Locate the cell with the specified text and output its (x, y) center coordinate. 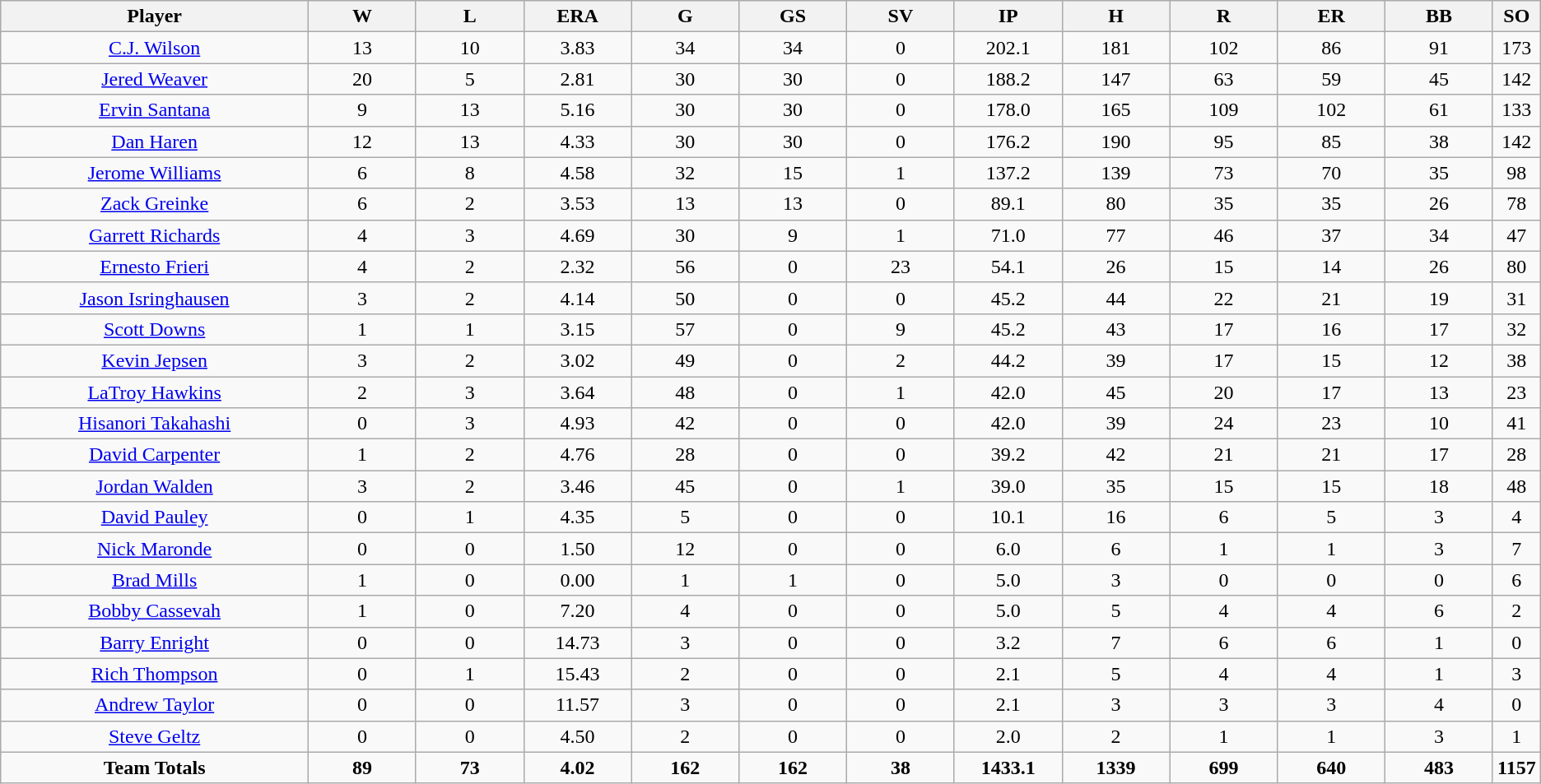
Andrew Taylor (155, 705)
Rich Thompson (155, 674)
Brad Mills (155, 580)
2.81 (578, 79)
18 (1439, 486)
Kevin Jepsen (155, 360)
Nick Maronde (155, 549)
Zack Greinke (155, 204)
Jordan Walden (155, 486)
4.76 (578, 455)
63 (1223, 79)
190 (1116, 141)
47 (1516, 235)
31 (1516, 298)
4.58 (578, 173)
165 (1116, 110)
89 (362, 768)
37 (1332, 235)
4.02 (578, 768)
70 (1332, 173)
54.1 (1008, 267)
SV (901, 16)
22 (1223, 298)
699 (1223, 768)
2.0 (1008, 736)
Jerome Williams (155, 173)
W (362, 16)
3.02 (578, 360)
0.00 (578, 580)
85 (1332, 141)
483 (1439, 768)
4.50 (578, 736)
3.53 (578, 204)
133 (1516, 110)
SO (1516, 16)
3.15 (578, 329)
Ernesto Frieri (155, 267)
1433.1 (1008, 768)
86 (1332, 48)
H (1116, 16)
David Carpenter (155, 455)
3.2 (1008, 643)
G (685, 16)
4.69 (578, 235)
3.46 (578, 486)
Hisanori Takahashi (155, 424)
3.83 (578, 48)
98 (1516, 173)
91 (1439, 48)
46 (1223, 235)
61 (1439, 110)
IP (1008, 16)
C.J. Wilson (155, 48)
56 (685, 267)
1157 (1516, 768)
57 (685, 329)
19 (1439, 298)
137.2 (1008, 173)
4.93 (578, 424)
2.32 (578, 267)
41 (1516, 424)
ER (1332, 16)
202.1 (1008, 48)
11.57 (578, 705)
173 (1516, 48)
39.2 (1008, 455)
4.35 (578, 517)
Scott Downs (155, 329)
178.0 (1008, 110)
14 (1332, 267)
Bobby Cassevah (155, 611)
139 (1116, 173)
Player (155, 16)
14.73 (578, 643)
5.16 (578, 110)
Jason Isringhausen (155, 298)
GS (794, 16)
43 (1116, 329)
109 (1223, 110)
ERA (578, 16)
24 (1223, 424)
10.1 (1008, 517)
640 (1332, 768)
LaTroy Hawkins (155, 392)
44 (1116, 298)
89.1 (1008, 204)
Garrett Richards (155, 235)
1.50 (578, 549)
4.14 (578, 298)
39.0 (1008, 486)
Team Totals (155, 768)
6.0 (1008, 549)
3.64 (578, 392)
59 (1332, 79)
Steve Geltz (155, 736)
Dan Haren (155, 141)
50 (685, 298)
L (469, 16)
Ervin Santana (155, 110)
Jered Weaver (155, 79)
49 (685, 360)
147 (1116, 79)
181 (1116, 48)
4.33 (578, 141)
BB (1439, 16)
7.20 (578, 611)
77 (1116, 235)
95 (1223, 141)
71.0 (1008, 235)
David Pauley (155, 517)
44.2 (1008, 360)
8 (469, 173)
R (1223, 16)
176.2 (1008, 141)
1339 (1116, 768)
15.43 (578, 674)
78 (1516, 204)
188.2 (1008, 79)
Barry Enright (155, 643)
